Determine the (x, y) coordinate at the center of the cell enclosing the given text.  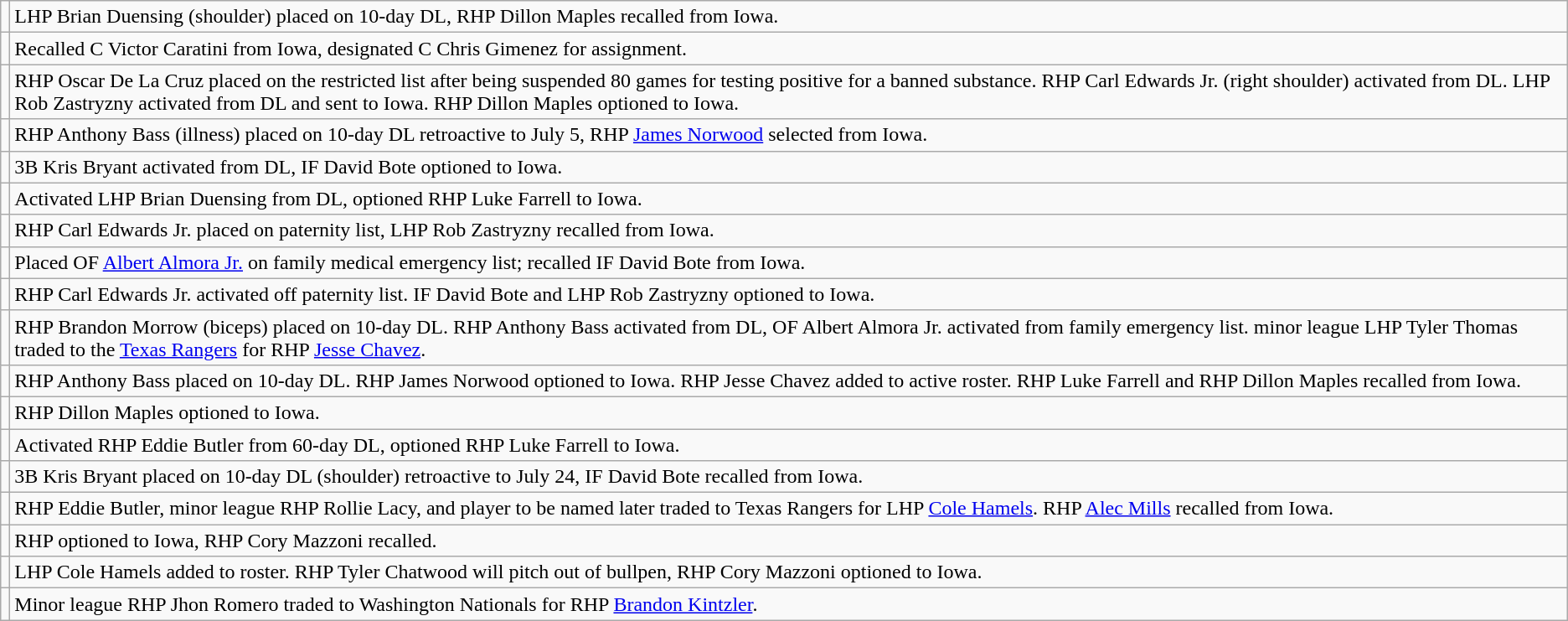
Activated LHP Brian Duensing from DL, optioned RHP Luke Farrell to Iowa. (789, 199)
Recalled C Victor Caratini from Iowa, designated C Chris Gimenez for assignment. (789, 49)
3B Kris Bryant activated from DL, IF David Bote optioned to Iowa. (789, 167)
Minor league RHP Jhon Romero traded to Washington Nationals for RHP Brandon Kintzler. (789, 604)
RHP Anthony Bass (illness) placed on 10-day DL retroactive to July 5, RHP James Norwood selected from Iowa. (789, 135)
Activated RHP Eddie Butler from 60-day DL, optioned RHP Luke Farrell to Iowa. (789, 445)
RHP Dillon Maples optioned to Iowa. (789, 412)
Placed OF Albert Almora Jr. on family medical emergency list; recalled IF David Bote from Iowa. (789, 262)
RHP Carl Edwards Jr. activated off paternity list. IF David Bote and LHP Rob Zastryzny optioned to Iowa. (789, 294)
LHP Brian Duensing (shoulder) placed on 10-day DL, RHP Dillon Maples recalled from Iowa. (789, 17)
3B Kris Bryant placed on 10-day DL (shoulder) retroactive to July 24, IF David Bote recalled from Iowa. (789, 477)
RHP optioned to Iowa, RHP Cory Mazzoni recalled. (789, 541)
RHP Carl Edwards Jr. placed on paternity list, LHP Rob Zastryzny recalled from Iowa. (789, 230)
LHP Cole Hamels added to roster. RHP Tyler Chatwood will pitch out of bullpen, RHP Cory Mazzoni optioned to Iowa. (789, 572)
